From the cell containing the given text, extract its center point as [X, Y] coordinate. 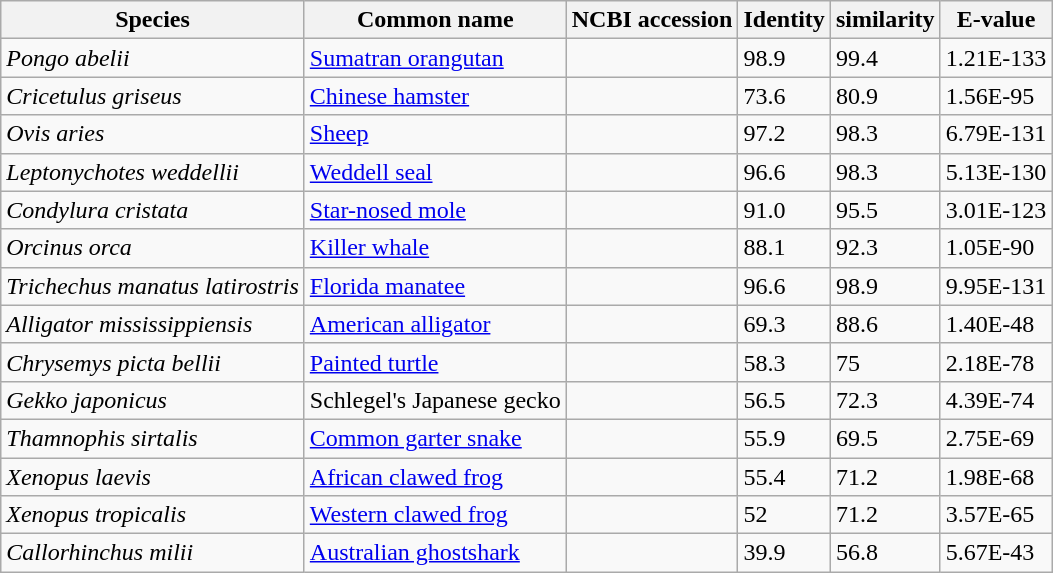
91.0 [784, 210]
Florida manatee [435, 286]
4.39E-74 [996, 400]
similarity [885, 20]
Alligator mississippiensis [153, 324]
55.4 [784, 477]
1.56E-95 [996, 96]
Thamnophis sirtalis [153, 438]
Leptonychotes weddellii [153, 172]
Common garter snake [435, 438]
97.2 [784, 134]
3.57E-65 [996, 515]
80.9 [885, 96]
Chinese hamster [435, 96]
Killer whale [435, 248]
Painted turtle [435, 362]
3.01E-123 [996, 210]
African clawed frog [435, 477]
92.3 [885, 248]
39.9 [784, 553]
NCBI accession [652, 20]
75 [885, 362]
Species [153, 20]
American alligator [435, 324]
Sumatran orangutan [435, 58]
6.79E-131 [996, 134]
9.95E-131 [996, 286]
Australian ghostshark [435, 553]
Trichechus manatus latirostris [153, 286]
Sheep [435, 134]
72.3 [885, 400]
E-value [996, 20]
2.18E-78 [996, 362]
88.6 [885, 324]
Ovis aries [153, 134]
5.67E-43 [996, 553]
Callorhinchus milii [153, 553]
Identity [784, 20]
1.05E-90 [996, 248]
69.5 [885, 438]
1.21E-133 [996, 58]
Common name [435, 20]
Xenopus laevis [153, 477]
58.3 [784, 362]
Schlegel's Japanese gecko [435, 400]
Condylura cristata [153, 210]
Orcinus orca [153, 248]
Pongo abelii [153, 58]
Weddell seal [435, 172]
1.40E-48 [996, 324]
Star-nosed mole [435, 210]
56.8 [885, 553]
Chrysemys picta bellii [153, 362]
55.9 [784, 438]
1.98E-68 [996, 477]
Gekko japonicus [153, 400]
5.13E-130 [996, 172]
69.3 [784, 324]
73.6 [784, 96]
95.5 [885, 210]
99.4 [885, 58]
Cricetulus griseus [153, 96]
52 [784, 515]
2.75E-69 [996, 438]
Western clawed frog [435, 515]
88.1 [784, 248]
56.5 [784, 400]
Xenopus tropicalis [153, 515]
